For the text-containing cell, return its midpoint in (x, y) coordinate format. 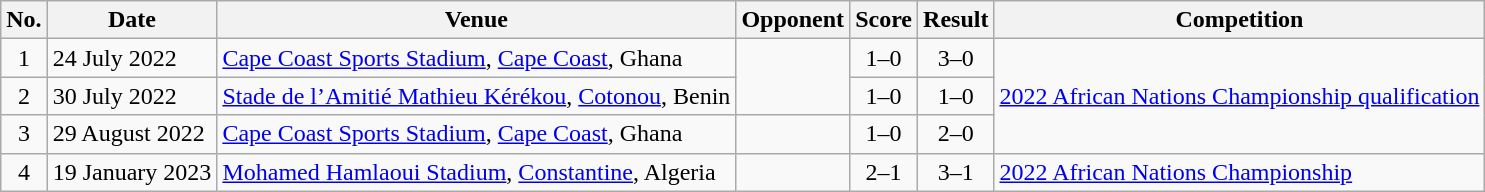
Score (884, 20)
4 (24, 172)
3–1 (956, 172)
29 August 2022 (132, 134)
Competition (1240, 20)
1 (24, 58)
2022 African Nations Championship (1240, 172)
30 July 2022 (132, 96)
2022 African Nations Championship qualification (1240, 96)
2–1 (884, 172)
2 (24, 96)
No. (24, 20)
Venue (476, 20)
2–0 (956, 134)
Stade de l’Amitié Mathieu Kérékou, Cotonou, Benin (476, 96)
Opponent (793, 20)
3–0 (956, 58)
Date (132, 20)
24 July 2022 (132, 58)
Mohamed Hamlaoui Stadium, Constantine, Algeria (476, 172)
3 (24, 134)
Result (956, 20)
19 January 2023 (132, 172)
